Scan for the cell matching the given text and deliver its (x, y) coordinate at center. 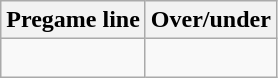
Over/under (210, 20)
Pregame line (74, 20)
